Capture the cell that displays the provided text and extract its [X, Y] central coordinate. 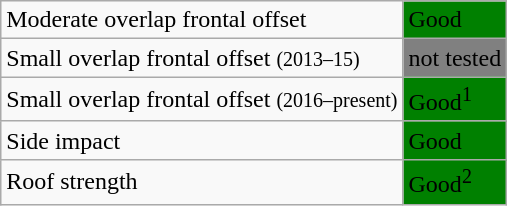
Small overlap frontal offset (2016–present) [202, 100]
Small overlap frontal offset (2013–15) [202, 58]
not tested [455, 58]
Good1 [455, 100]
Moderate overlap frontal offset [202, 20]
Side impact [202, 140]
Good2 [455, 182]
Roof strength [202, 182]
